Search for the cell housing the specified text and yield its [X, Y] center coordinate. 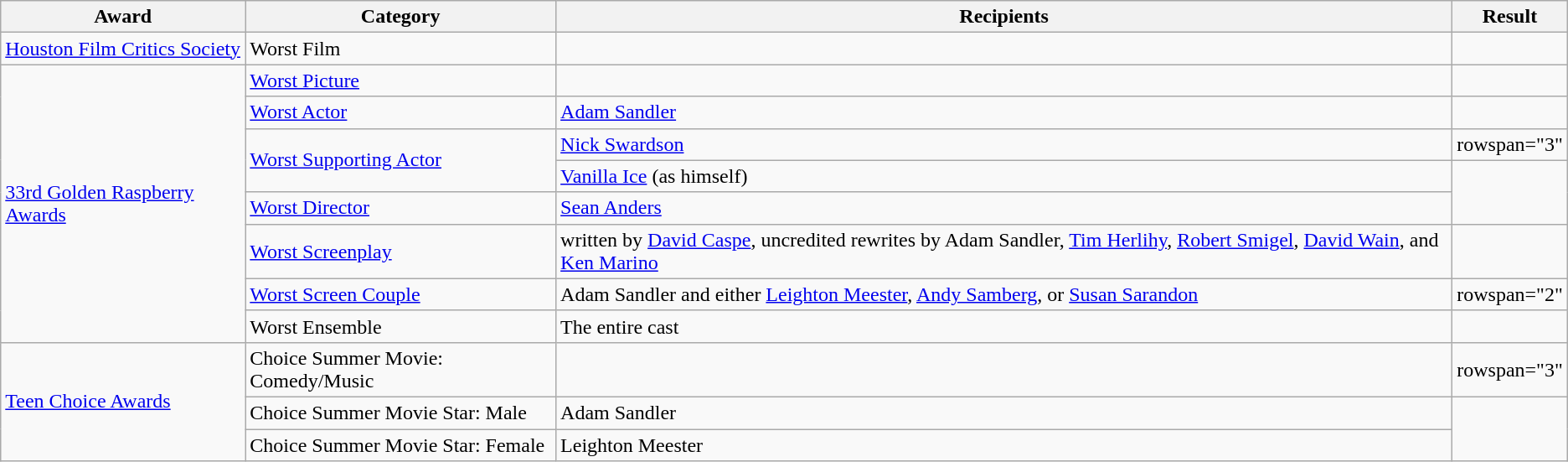
Worst Actor [400, 112]
rowspan="2" [1510, 294]
Award [123, 17]
Nick Swardson [1004, 144]
Result [1510, 17]
Worst Ensemble [400, 326]
Worst Screen Couple [400, 294]
Worst Screenplay [400, 252]
The entire cast [1004, 326]
Houston Film Critics Society [123, 49]
Leighton Meester [1004, 445]
Worst Supporting Actor [400, 160]
Vanilla Ice (as himself) [1004, 176]
Worst Director [400, 208]
Choice Summer Movie Star: Female [400, 445]
Worst Film [400, 49]
Worst Picture [400, 80]
Adam Sandler and either Leighton Meester, Andy Samberg, or Susan Sarandon [1004, 294]
Teen Choice Awards [123, 401]
Category [400, 17]
Sean Anders [1004, 208]
Recipients [1004, 17]
33rd Golden Raspberry Awards [123, 204]
written by David Caspe, uncredited rewrites by Adam Sandler, Tim Herlihy, Robert Smigel, David Wain, and Ken Marino [1004, 252]
Choice Summer Movie Star: Male [400, 413]
Choice Summer Movie: Comedy/Music [400, 369]
